Locate the cell with the specified text and output its [X, Y] center coordinate. 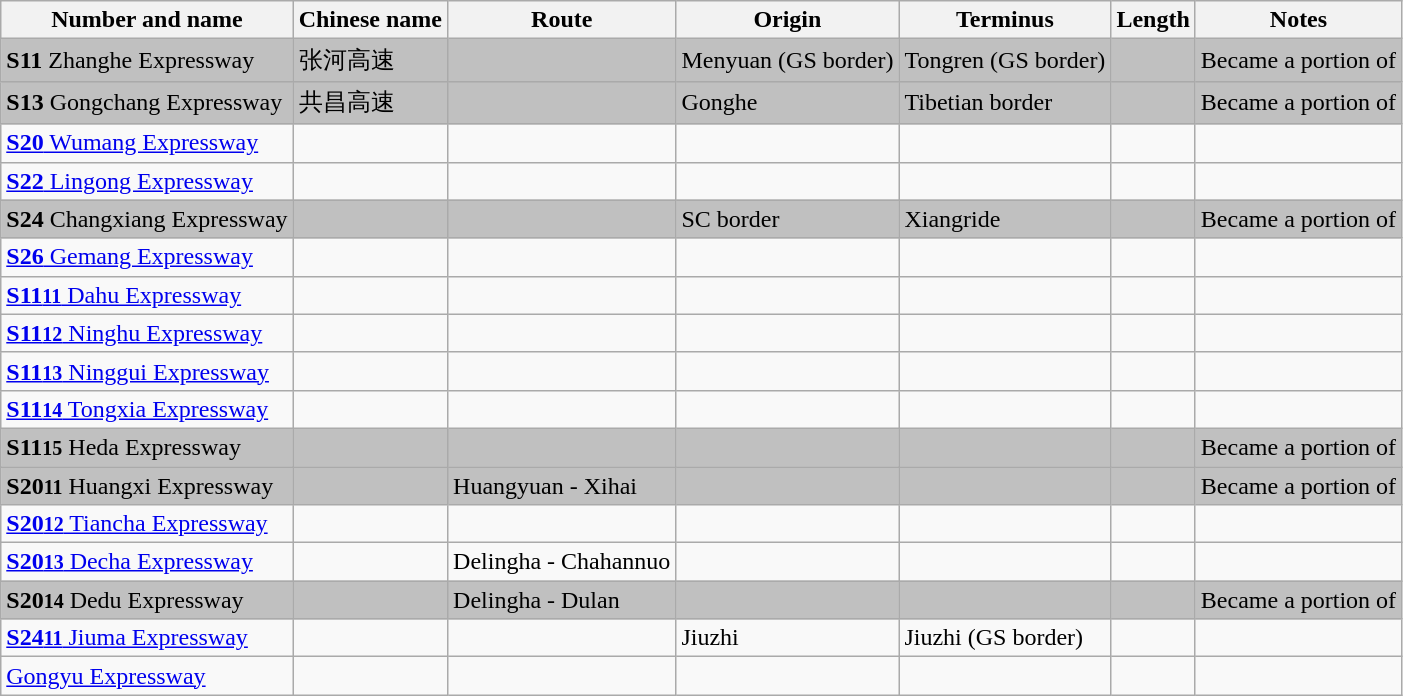
Terminus [1005, 20]
S22 Lingong Expressway [147, 181]
S2011 Huangxi Expressway [147, 485]
Tongren (GS border) [1005, 60]
Chinese name [370, 20]
Route [562, 20]
S13 Gongchang Expressway [147, 102]
Menyuan (GS border) [788, 60]
S11 Zhanghe Expressway [147, 60]
Length [1153, 20]
S2411 Jiuma Expressway [147, 638]
S2012 Tiancha Expressway [147, 524]
Huangyuan - Xihai [562, 485]
共昌高速 [370, 102]
Jiuzhi [788, 638]
S2013 Decha Expressway [147, 562]
Jiuzhi (GS border) [1005, 638]
Notes [1298, 20]
S1111 Dahu Expressway [147, 295]
S24 Changxiang Expressway [147, 219]
S2014 Dedu Expressway [147, 600]
S20 Wumang Expressway [147, 143]
Gongyu Expressway [147, 676]
S1115 Heda Expressway [147, 447]
Origin [788, 20]
Delingha - Chahannuo [562, 562]
Number and name [147, 20]
S26 Gemang Expressway [147, 257]
Delingha - Dulan [562, 600]
S1113 Ninggui Expressway [147, 371]
Xiangride [1005, 219]
S1114 Tongxia Expressway [147, 409]
S1112 Ninghu Expressway [147, 333]
Tibetian border [1005, 102]
张河高速 [370, 60]
SC border [788, 219]
Gonghe [788, 102]
